Pinpoint the cell where the given text exists, returning its [x, y] midpoint coordinate. 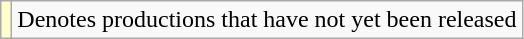
Denotes productions that have not yet been released [267, 20]
